Pinpoint the cell where the given text exists, returning its [X, Y] midpoint coordinate. 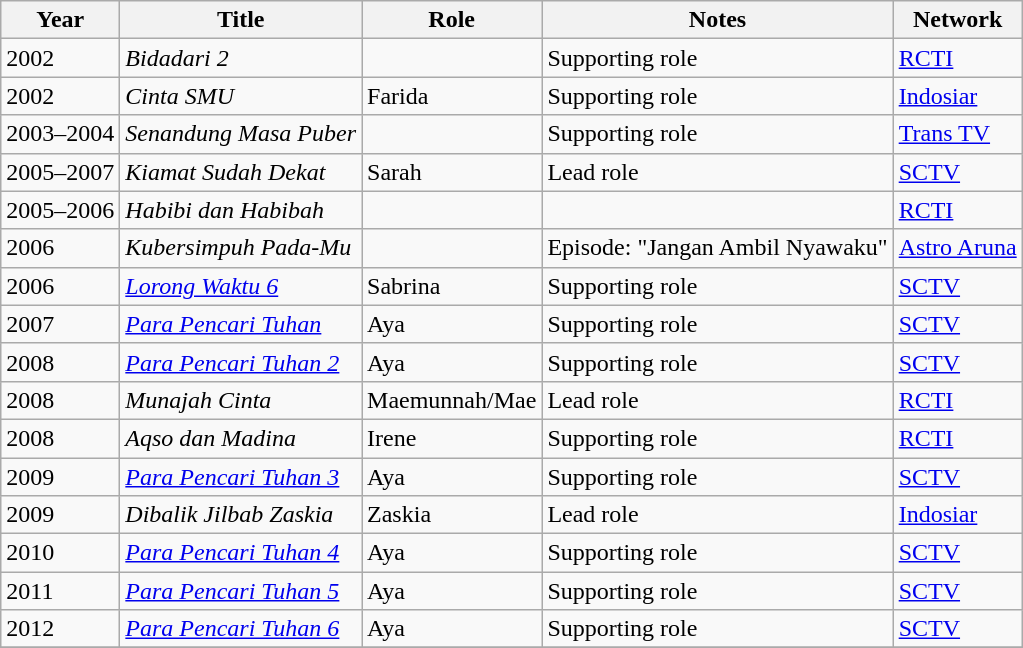
Episode: "Jangan Ambil Nyawaku" [718, 248]
Role [452, 20]
Astro Aruna [958, 248]
Dibalik Jilbab Zaskia [241, 515]
Zaskia [452, 515]
Habibi dan Habibah [241, 210]
Network [958, 20]
Aqso dan Madina [241, 438]
Para Pencari Tuhan [241, 324]
Sabrina [452, 286]
Kiamat Sudah Dekat [241, 172]
Trans TV [958, 134]
2011 [60, 591]
Para Pencari Tuhan 5 [241, 591]
Kubersimpuh Pada-Mu [241, 248]
Farida [452, 96]
Para Pencari Tuhan 3 [241, 477]
Title [241, 20]
Year [60, 20]
2007 [60, 324]
Notes [718, 20]
Para Pencari Tuhan 4 [241, 553]
Bidadari 2 [241, 58]
Lorong Waktu 6 [241, 286]
Sarah [452, 172]
Para Pencari Tuhan 2 [241, 362]
Maemunnah/Mae [452, 400]
Para Pencari Tuhan 6 [241, 629]
2012 [60, 629]
2005–2007 [60, 172]
Irene [452, 438]
2005–2006 [60, 210]
2003–2004 [60, 134]
Senandung Masa Puber [241, 134]
2010 [60, 553]
Cinta SMU [241, 96]
Munajah Cinta [241, 400]
